Return the (x, y) coordinate for the center point of the cell that contains the specified text.  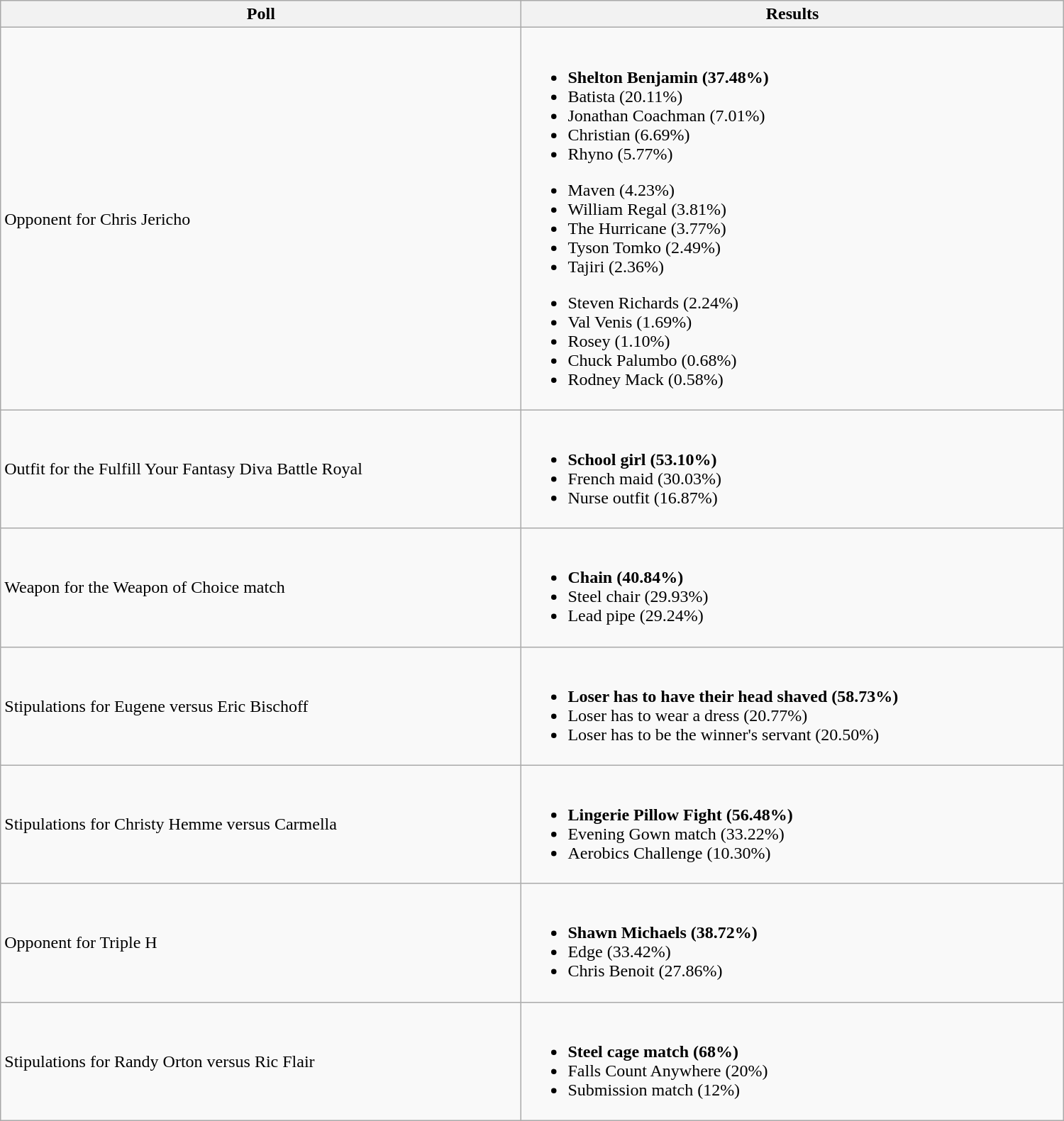
Results (792, 14)
Weapon for the Weapon of Choice match (261, 587)
Stipulations for Christy Hemme versus Carmella (261, 824)
School girl (53.10%)French maid (30.03%)Nurse outfit (16.87%) (792, 469)
Stipulations for Eugene versus Eric Bischoff (261, 706)
Loser has to have their head shaved (58.73%)Loser has to wear a dress (20.77%)Loser has to be the winner's servant (20.50%) (792, 706)
Opponent for Triple H (261, 943)
Steel cage match (68%)Falls Count Anywhere (20%)Submission match (12%) (792, 1061)
Chain (40.84%)Steel chair (29.93%)Lead pipe (29.24%) (792, 587)
Poll (261, 14)
Outfit for the Fulfill Your Fantasy Diva Battle Royal (261, 469)
Stipulations for Randy Orton versus Ric Flair (261, 1061)
Lingerie Pillow Fight (56.48%)Evening Gown match (33.22%)Aerobics Challenge (10.30%) (792, 824)
Opponent for Chris Jericho (261, 218)
Shawn Michaels (38.72%)Edge (33.42%)Chris Benoit (27.86%) (792, 943)
